From the cell containing the given text, extract its center point as (X, Y) coordinate. 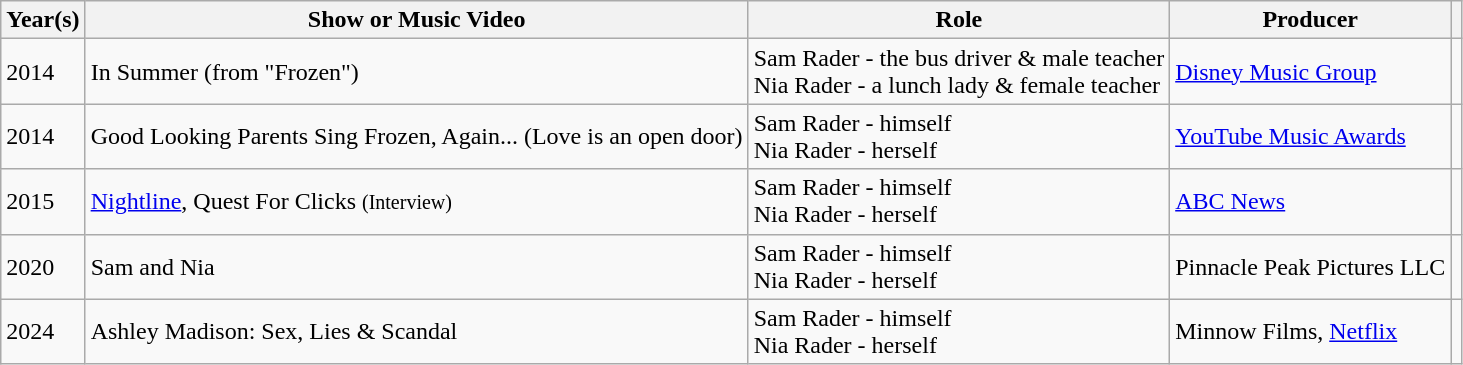
2015 (43, 202)
2024 (43, 332)
Minnow Films, Netflix (1310, 332)
Sam and Nia (416, 266)
ABC News (1310, 202)
Producer (1310, 20)
Role (959, 20)
Good Looking Parents Sing Frozen, Again... (Love is an open door) (416, 136)
YouTube Music Awards (1310, 136)
In Summer (from "Frozen") (416, 72)
Ashley Madison: Sex, Lies & Scandal (416, 332)
Show or Music Video (416, 20)
2020 (43, 266)
Year(s) (43, 20)
Sam Rader - the bus driver & male teacher Nia Rader - a lunch lady & female teacher (959, 72)
Disney Music Group (1310, 72)
Nightline, Quest For Clicks (Interview) (416, 202)
Pinnacle Peak Pictures LLC (1310, 266)
